Pinpoint the cell where the given text exists, returning its (x, y) midpoint coordinate. 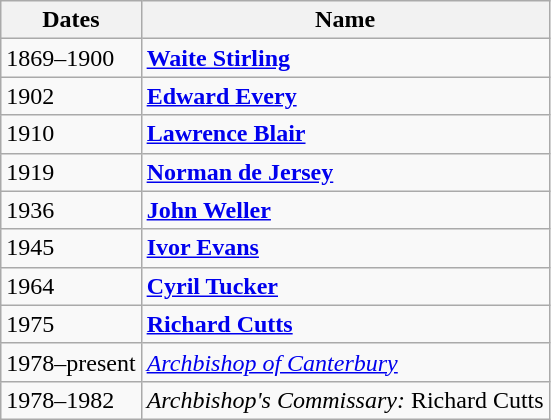
Cyril Tucker (345, 286)
Edward Every (345, 96)
1945 (71, 248)
Norman de Jersey (345, 172)
Richard Cutts (345, 324)
Name (345, 20)
1902 (71, 96)
1978–present (71, 362)
1978–1982 (71, 400)
1869–1900 (71, 58)
Archbishop of Canterbury (345, 362)
1936 (71, 210)
Ivor Evans (345, 248)
Archbishop's Commissary: Richard Cutts (345, 400)
1919 (71, 172)
1910 (71, 134)
Lawrence Blair (345, 134)
1975 (71, 324)
1964 (71, 286)
Waite Stirling (345, 58)
Dates (71, 20)
John Weller (345, 210)
